Detect which cell encompasses the target text, then output its [X, Y] center coordinate. 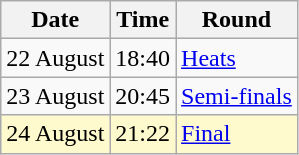
20:45 [143, 96]
Semi-finals [237, 96]
Round [237, 20]
18:40 [143, 58]
21:22 [143, 134]
24 August [56, 134]
Date [56, 20]
Time [143, 20]
23 August [56, 96]
Heats [237, 58]
22 August [56, 58]
Final [237, 134]
